Return [x, y] of the center of cell containing provided text 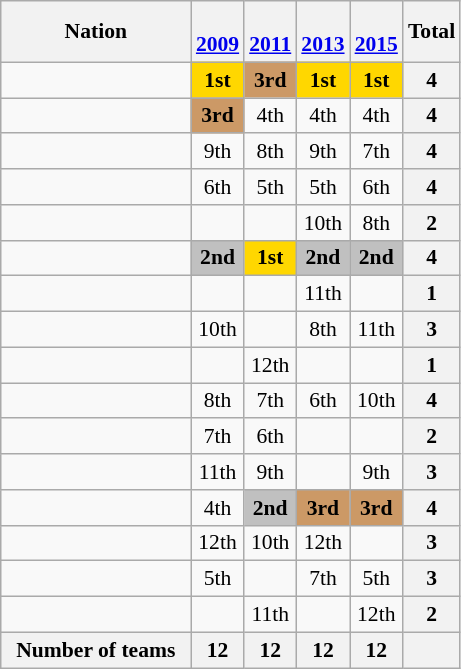
Total [432, 32]
Nation [96, 32]
2011 [270, 32]
2013 [322, 32]
2009 [218, 32]
Number of teams [96, 650]
2015 [376, 32]
